Detect which cell encompasses the target text, then output its (X, Y) center coordinate. 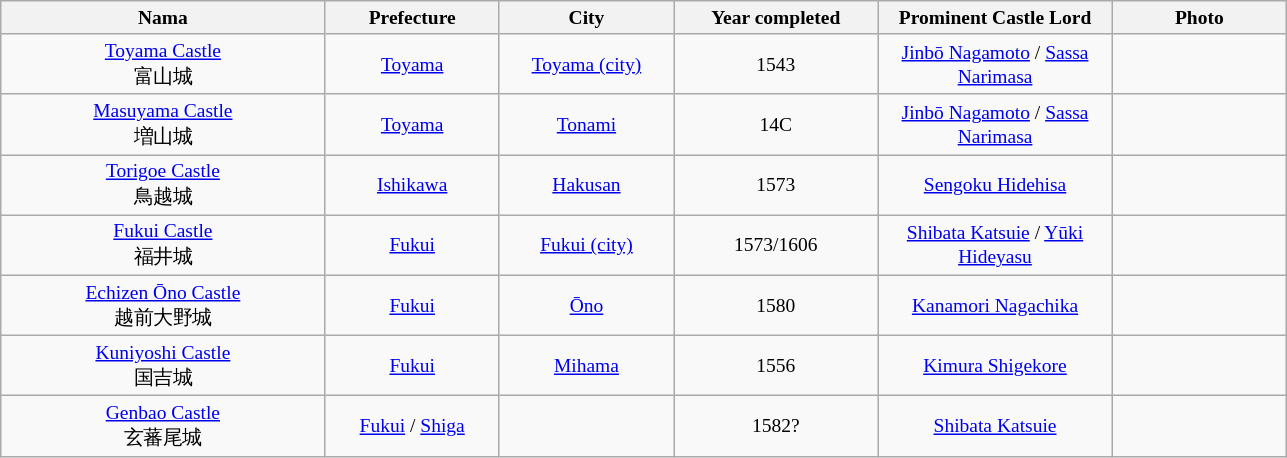
Sengoku Hidehisa (995, 185)
Ōno (586, 305)
Toyama Castle富山城 (163, 64)
Kimura Shigekore (995, 365)
Shibata Katsuie / Yūki Hideyasu (995, 245)
Nama (163, 18)
Masuyama Castle増山城 (163, 124)
1580 (776, 305)
1573 (776, 185)
1556 (776, 365)
Fukui Castle福井城 (163, 245)
Shibata Katsuie (995, 426)
1543 (776, 64)
Kuniyoshi Castle国吉城 (163, 365)
Genbao Castle玄蕃尾城 (163, 426)
Kanamori Nagachika (995, 305)
Fukui (city) (586, 245)
Toyama (city) (586, 64)
Prominent Castle Lord (995, 18)
Echizen Ōno Castle越前大野城 (163, 305)
Mihama (586, 365)
Torigoe Castle鳥越城 (163, 185)
Year completed (776, 18)
City (586, 18)
Tonami (586, 124)
Prefecture (412, 18)
Ishikawa (412, 185)
Hakusan (586, 185)
14C (776, 124)
Photo (1199, 18)
1573/1606 (776, 245)
Fukui / Shiga (412, 426)
1582? (776, 426)
